Detect which cell encompasses the target text, then output its (X, Y) center coordinate. 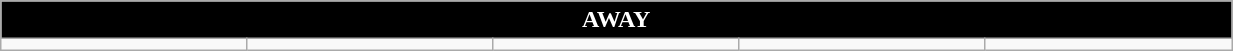
AWAY (616, 20)
